Provide the (X, Y) coordinate of the cell's center where the given text is located.  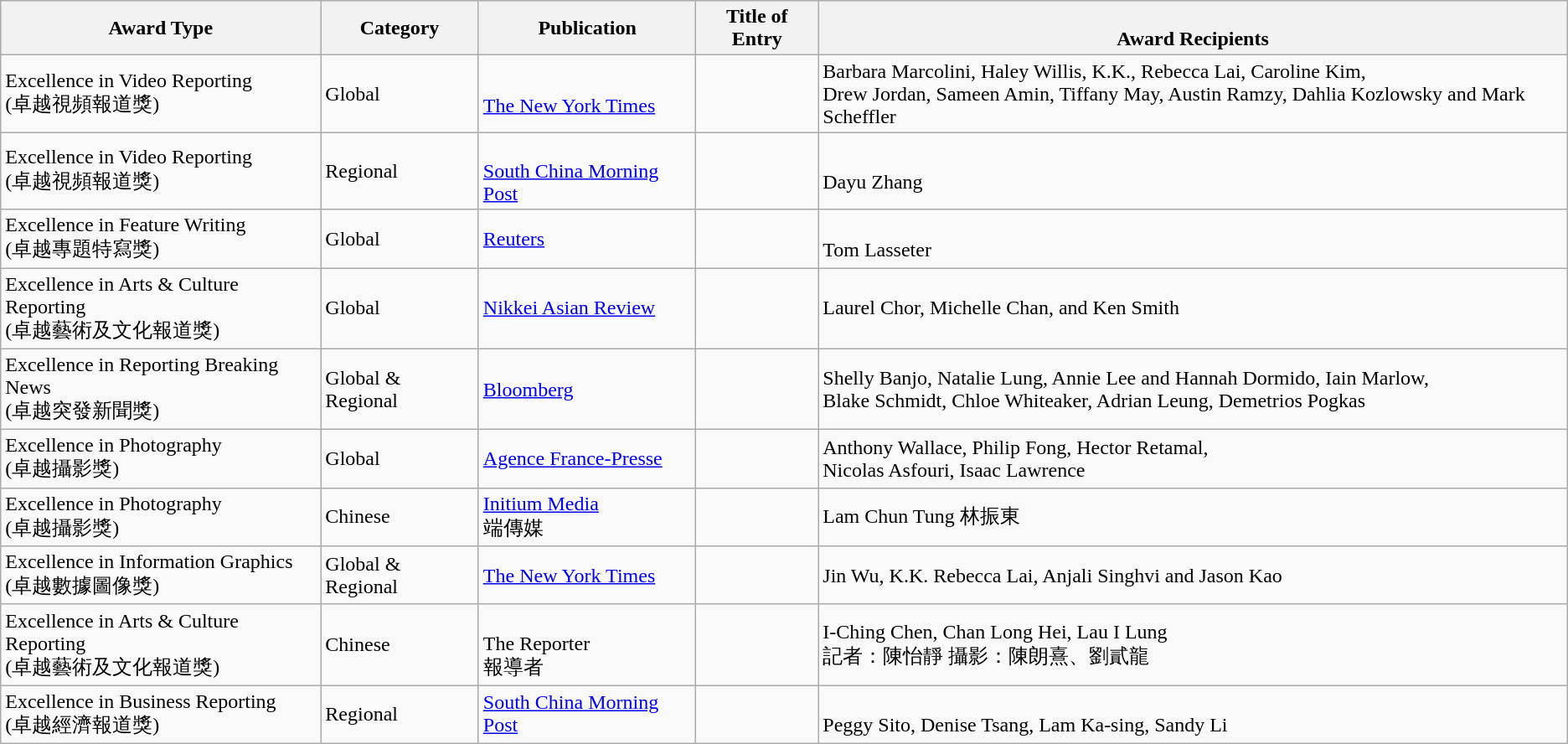
Title of Entry (757, 28)
Excellence in Business Reporting(卓越經濟報道獎) (161, 715)
Excellence in Reporting Breaking News(卓越突發新聞獎) (161, 389)
Jin Wu, K.K. Rebecca Lai, Anjali Singhvi and Jason Kao (1193, 576)
I-Ching Chen, Chan Long Hei, Lau I Lung記者：陳怡靜 攝影：陳朗熹、劉貳龍 (1193, 645)
Laurel Chor, Michelle Chan, and Ken Smith (1193, 308)
Bloomberg (587, 389)
Anthony Wallace, Philip Fong, Hector Retamal,Nicolas Asfouri, Isaac Lawrence (1193, 459)
Award Recipients (1193, 28)
Category (400, 28)
Award Type (161, 28)
Tom Lasseter (1193, 239)
Agence France-Presse (587, 459)
Peggy Sito, Denise Tsang, Lam Ka-sing, Sandy Li (1193, 715)
Dayu Zhang (1193, 171)
Excellence in Feature Writing(卓越專題特寫獎) (161, 239)
The Reporter報導者 (587, 645)
Publication (587, 28)
Shelly Banjo, Natalie Lung, Annie Lee and Hannah Dormido, Iain Marlow,Blake Schmidt, Chloe Whiteaker, Adrian Leung, Demetrios Pogkas (1193, 389)
Excellence in Information Graphics(卓越數據圖像獎) (161, 576)
Nikkei Asian Review (587, 308)
Reuters (587, 239)
Initium Media端傳媒 (587, 517)
Lam Chun Tung 林振東 (1193, 517)
